Return the (X, Y) coordinate for the center point of the cell that contains the specified text.  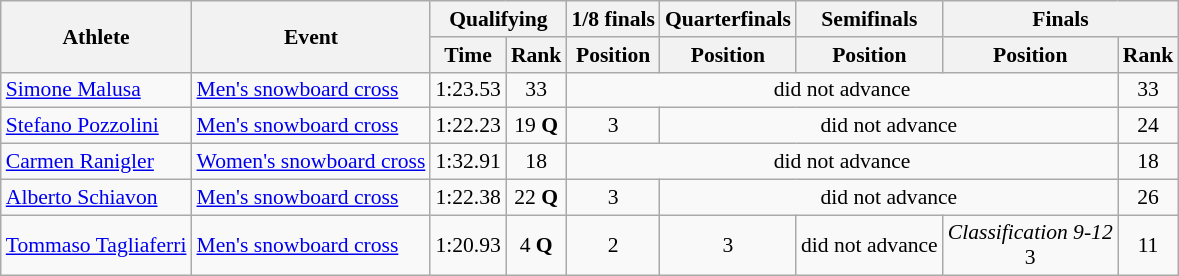
Semifinals (870, 19)
1:22.38 (468, 197)
Women's snowboard cross (310, 162)
26 (1148, 197)
Time (468, 55)
Classification 9-12 3 (1030, 246)
Athlete (96, 36)
Simone Malusa (96, 90)
11 (1148, 246)
24 (1148, 126)
Stefano Pozzolini (96, 126)
1:20.93 (468, 246)
Quarterfinals (728, 19)
1:32.91 (468, 162)
22 Q (536, 197)
Qualifying (498, 19)
Event (310, 36)
Finals (1061, 19)
Alberto Schiavon (96, 197)
1/8 finals (612, 19)
2 (612, 246)
Tommaso Tagliaferri (96, 246)
1:23.53 (468, 90)
19 Q (536, 126)
4 Q (536, 246)
Carmen Ranigler (96, 162)
1:22.23 (468, 126)
